For the text-containing cell, return its midpoint in (X, Y) coordinate format. 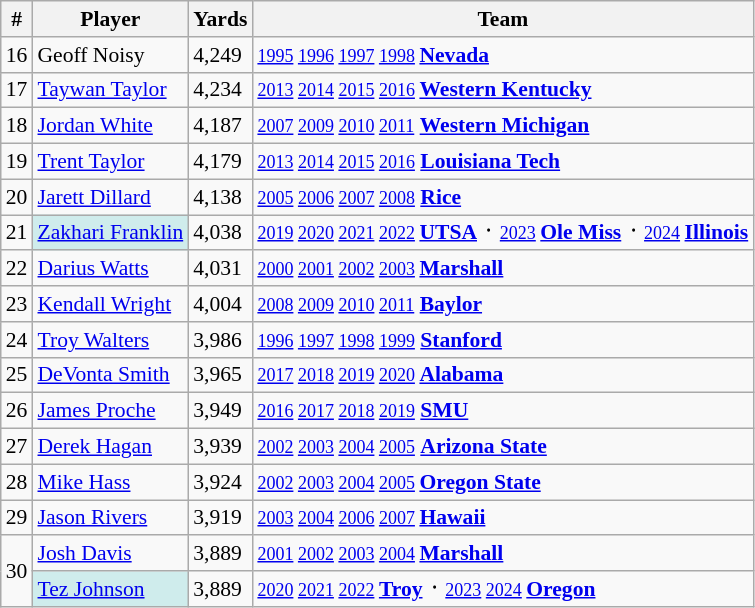
4,249 (220, 55)
3,924 (220, 482)
4,179 (220, 162)
2005 2006 2007 2008 Rice (502, 197)
3,949 (220, 411)
4,031 (220, 269)
2008 2009 2010 2011 Baylor (502, 304)
26 (17, 411)
Jarett Dillard (110, 197)
22 (17, 269)
2002 2003 2004 2005 Arizona State (502, 447)
4,187 (220, 126)
2000 2001 2002 2003 Marshall (502, 269)
4,038 (220, 233)
4,004 (220, 304)
2001 2002 2003 2004 Marshall (502, 554)
2019 2020 2021 2022 UTSA ᛫ 2023 Ole Miss ᛫ 2024 Illinois (502, 233)
27 (17, 447)
2003 2004 2006 2007 Hawaii (502, 518)
3,965 (220, 375)
19 (17, 162)
17 (17, 90)
Team (502, 19)
3,986 (220, 340)
2017 2018 2019 2020 Alabama (502, 375)
25 (17, 375)
James Proche (110, 411)
2013 2014 2015 2016 Western Kentucky (502, 90)
Josh Davis (110, 554)
Troy Walters (110, 340)
24 (17, 340)
4,234 (220, 90)
20 (17, 197)
Darius Watts (110, 269)
2016 2017 2018 2019 SMU (502, 411)
18 (17, 126)
23 (17, 304)
3,939 (220, 447)
2020 2021 2022 Troy ᛫ 2023 2024 Oregon (502, 589)
DeVonta Smith (110, 375)
4,138 (220, 197)
Yards (220, 19)
1996 1997 1998 1999 Stanford (502, 340)
Trent Taylor (110, 162)
Jordan White (110, 126)
Taywan Taylor (110, 90)
Geoff Noisy (110, 55)
Mike Hass (110, 482)
Kendall Wright (110, 304)
Jason Rivers (110, 518)
28 (17, 482)
30 (17, 572)
1995 1996 1997 1998 Nevada (502, 55)
2002 2003 2004 2005 Oregon State (502, 482)
# (17, 19)
2007 2009 2010 2011 Western Michigan (502, 126)
Player (110, 19)
Tez Johnson (110, 589)
Derek Hagan (110, 447)
3,919 (220, 518)
16 (17, 55)
21 (17, 233)
2013 2014 2015 2016 Louisiana Tech (502, 162)
29 (17, 518)
Zakhari Franklin (110, 233)
